Output the (x, y) coordinate of the center of the cell containing the given text.  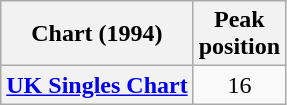
16 (239, 85)
Peakposition (239, 34)
Chart (1994) (97, 34)
UK Singles Chart (97, 85)
